Scan for the cell matching the given text and deliver its [x, y] coordinate at center. 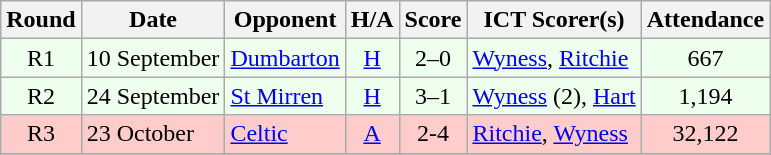
St Mirren [285, 96]
Opponent [285, 20]
24 September [153, 96]
2–0 [433, 58]
Round [41, 20]
Score [433, 20]
R3 [41, 134]
32,122 [705, 134]
23 October [153, 134]
Ritchie, Wyness [554, 134]
H/A [372, 20]
Date [153, 20]
10 September [153, 58]
Celtic [285, 134]
ICT Scorer(s) [554, 20]
667 [705, 58]
R1 [41, 58]
3–1 [433, 96]
R2 [41, 96]
Attendance [705, 20]
Wyness, Ritchie [554, 58]
Dumbarton [285, 58]
A [372, 134]
1,194 [705, 96]
Wyness (2), Hart [554, 96]
2-4 [433, 134]
